Pinpoint the cell where the given text exists, returning its (x, y) midpoint coordinate. 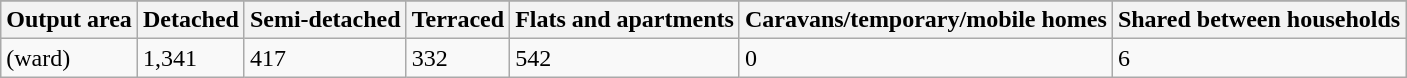
Output area (70, 20)
6 (1258, 58)
Terraced (458, 20)
0 (926, 58)
Caravans/temporary/mobile homes (926, 20)
542 (625, 58)
332 (458, 58)
(ward) (70, 58)
417 (325, 58)
Shared between households (1258, 20)
Flats and apartments (625, 20)
Detached (190, 20)
Semi-detached (325, 20)
1,341 (190, 58)
